From the cell containing the given text, extract its center point as [x, y] coordinate. 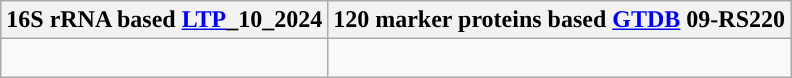
16S rRNA based LTP_10_2024 [164, 20]
120 marker proteins based GTDB 09-RS220 [560, 20]
